Determine the (X, Y) coordinate at the center of the cell enclosing the given text.  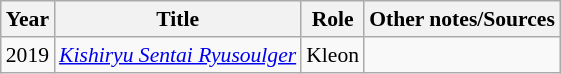
Other notes/Sources (462, 19)
Year (28, 19)
Kleon (332, 55)
Kishiryu Sentai Ryusoulger (178, 55)
Title (178, 19)
2019 (28, 55)
Role (332, 19)
